Detect which cell encompasses the target text, then output its [X, Y] center coordinate. 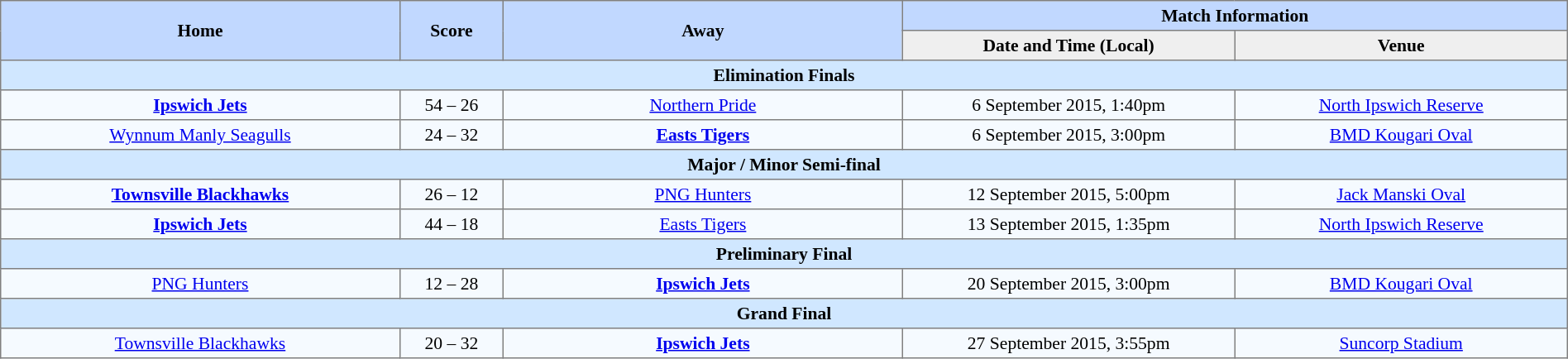
20 – 32 [452, 343]
27 September 2015, 3:55pm [1068, 343]
Suncorp Stadium [1401, 343]
Jack Manski Oval [1401, 194]
Date and Time (Local) [1068, 45]
Wynnum Manly Seagulls [200, 135]
12 – 28 [452, 284]
26 – 12 [452, 194]
Match Information [1235, 16]
44 – 18 [452, 224]
13 September 2015, 1:35pm [1068, 224]
Score [452, 31]
Away [703, 31]
6 September 2015, 1:40pm [1068, 105]
54 – 26 [452, 105]
Preliminary Final [784, 254]
6 September 2015, 3:00pm [1068, 135]
Venue [1401, 45]
Home [200, 31]
Northern Pride [703, 105]
20 September 2015, 3:00pm [1068, 284]
Grand Final [784, 314]
Elimination Finals [784, 75]
Major / Minor Semi-final [784, 165]
12 September 2015, 5:00pm [1068, 194]
24 – 32 [452, 135]
